Detect which cell encompasses the target text, then output its [X, Y] center coordinate. 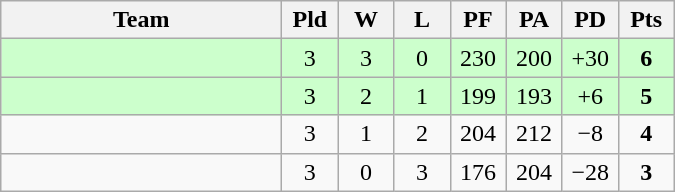
+30 [590, 58]
176 [478, 172]
5 [646, 96]
6 [646, 58]
Team [142, 20]
199 [478, 96]
W [366, 20]
PD [590, 20]
L [422, 20]
PA [534, 20]
212 [534, 134]
200 [534, 58]
230 [478, 58]
193 [534, 96]
−28 [590, 172]
Pts [646, 20]
−8 [590, 134]
Pld [310, 20]
+6 [590, 96]
PF [478, 20]
4 [646, 134]
